Detect which cell encompasses the target text, then output its [X, Y] center coordinate. 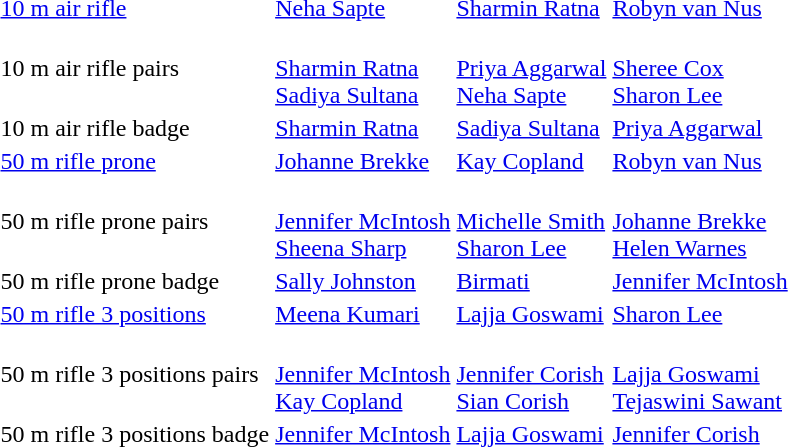
Jennifer CorishSian Corish [532, 374]
Meena Kumari [363, 314]
Jennifer McIntoshKay Copland [363, 374]
Birmati [532, 281]
Michelle SmithSharon Lee [532, 221]
Sharmin RatnaSadiya Sultana [363, 68]
Sadiya Sultana [532, 128]
Sally Johnston [363, 281]
Priya AggarwalNeha Sapte [532, 68]
Johanne Brekke [363, 161]
Lajja Goswami [532, 314]
Kay Copland [532, 161]
Jennifer McIntoshSheena Sharp [363, 221]
Sharmin Ratna [363, 128]
